Search for the cell housing the specified text and yield its [x, y] center coordinate. 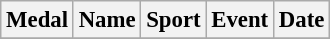
Date [301, 20]
Sport [174, 20]
Name [107, 20]
Medal [38, 20]
Event [240, 20]
